Locate the cell with the specified text and output its [X, Y] center coordinate. 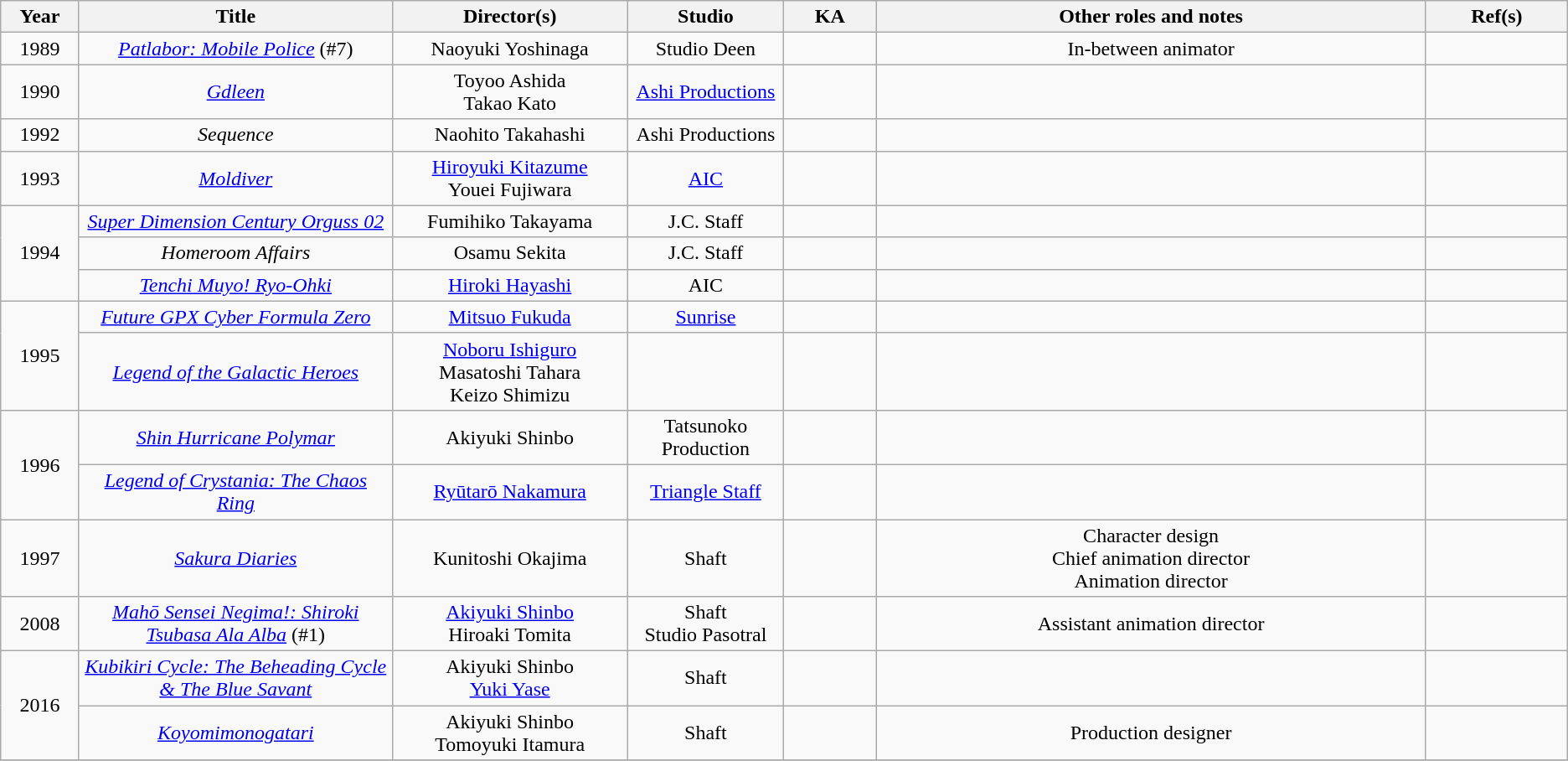
Tatsunoko Production [705, 437]
Year [40, 17]
In-between animator [1151, 49]
1996 [40, 464]
1993 [40, 178]
Kubikiri Cycle: The Beheading Cycle & The Blue Savant [235, 679]
Sakura Diaries [235, 558]
Kunitoshi Okajima [509, 558]
1989 [40, 49]
Naoyuki Yoshinaga [509, 49]
Assistant animation director [1151, 624]
Other roles and notes [1151, 17]
Title [235, 17]
Mitsuo Fukuda [509, 317]
1994 [40, 253]
Mahō Sensei Negima!: Shiroki Tsubasa Ala Alba (#1) [235, 624]
1995 [40, 355]
Toyoo AshidaTakao Kato [509, 92]
Studio Deen [705, 49]
Ref(s) [1496, 17]
Triangle Staff [705, 491]
Gdleen [235, 92]
Patlabor: Mobile Police (#7) [235, 49]
KA [830, 17]
Character designChief animation directorAnimation director [1151, 558]
Sequence [235, 135]
Studio [705, 17]
Osamu Sekita [509, 253]
1990 [40, 92]
1997 [40, 558]
Koyomimonogatari [235, 733]
Sunrise [705, 317]
Moldiver [235, 178]
Super Dimension Century Orguss 02 [235, 221]
Fumihiko Takayama [509, 221]
Akiyuki Shinbo Tomoyuki Itamura [509, 733]
Hiroki Hayashi [509, 285]
Future GPX Cyber Formula Zero [235, 317]
2016 [40, 706]
Tenchi Muyo! Ryo-Ohki [235, 285]
Legend of the Galactic Heroes [235, 371]
Akiyuki Shinbo Yuki Yase [509, 679]
Director(s) [509, 17]
ShaftStudio Pasotral [705, 624]
Homeroom Affairs [235, 253]
Naohito Takahashi [509, 135]
Hiroyuki KitazumeYouei Fujiwara [509, 178]
Shin Hurricane Polymar [235, 437]
Production designer [1151, 733]
Noboru Ishiguro Masatoshi Tahara Keizo Shimizu [509, 371]
Legend of Crystania: The Chaos Ring [235, 491]
Ryūtarō Nakamura [509, 491]
Akiyuki Shinbo [509, 437]
2008 [40, 624]
Akiyuki Shinbo Hiroaki Tomita [509, 624]
1992 [40, 135]
